Find where the given text appears and provide that cell's center as (X, Y) coordinate. 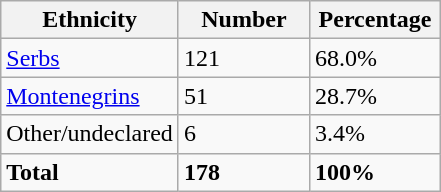
Total (90, 172)
100% (374, 172)
68.0% (374, 58)
Ethnicity (90, 20)
Number (244, 20)
121 (244, 58)
Percentage (374, 20)
Other/undeclared (90, 134)
6 (244, 134)
Montenegrins (90, 96)
178 (244, 172)
3.4% (374, 134)
Serbs (90, 58)
51 (244, 96)
28.7% (374, 96)
